Return [X, Y] of the center of cell containing provided text 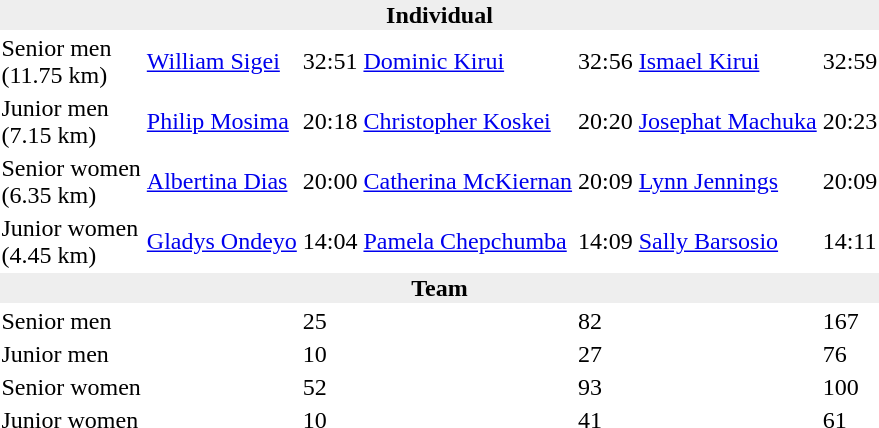
32:51 [330, 62]
20:23 [850, 122]
20:18 [330, 122]
20:00 [330, 182]
Dominic Kirui [468, 62]
100 [850, 387]
32:59 [850, 62]
Pamela Chepchumba [468, 242]
Gladys Ondeyo [222, 242]
Sally Barsosio [728, 242]
Catherina McKiernan [468, 182]
20:20 [606, 122]
Senior women [71, 387]
Junior men [71, 354]
Senior men [71, 321]
Christopher Koskei [468, 122]
14:11 [850, 242]
Senior men(11.75 km) [71, 62]
Philip Mosima [222, 122]
93 [606, 387]
Lynn Jennings [728, 182]
52 [330, 387]
167 [850, 321]
William Sigei [222, 62]
Junior women(4.45 km) [71, 242]
10 [330, 354]
27 [606, 354]
76 [850, 354]
14:04 [330, 242]
Albertina Dias [222, 182]
82 [606, 321]
Ismael Kirui [728, 62]
25 [330, 321]
Junior men(7.15 km) [71, 122]
14:09 [606, 242]
Josephat Machuka [728, 122]
32:56 [606, 62]
Team [440, 288]
Individual [440, 15]
Senior women(6.35 km) [71, 182]
